Return the (x, y) coordinate for the center point of the cell that contains the specified text.  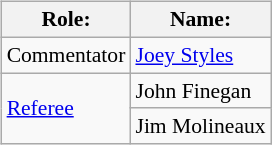
Joey Styles (200, 55)
John Finegan (200, 91)
Jim Molineaux (200, 126)
Commentator (66, 55)
Role: (66, 20)
Name: (200, 20)
Referee (66, 108)
